Detect which cell encompasses the target text, then output its (X, Y) center coordinate. 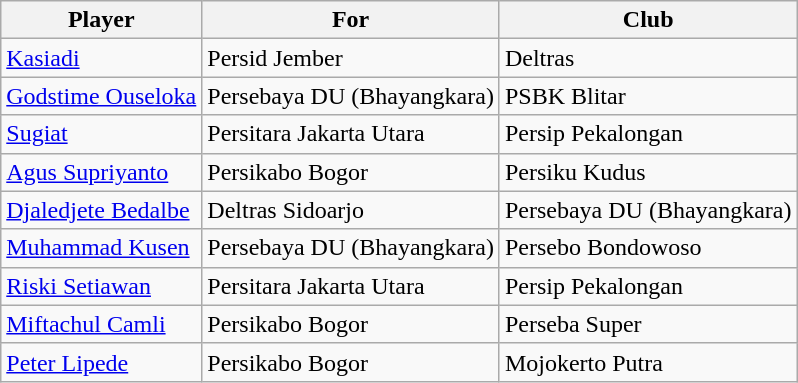
Persiku Kudus (648, 172)
Player (102, 20)
Kasiadi (102, 58)
PSBK Blitar (648, 96)
Peter Lipede (102, 362)
Sugiat (102, 134)
Miftachul Camli (102, 324)
Muhammad Kusen (102, 248)
Godstime Ouseloka (102, 96)
Djaledjete Bedalbe (102, 210)
Club (648, 20)
Mojokerto Putra (648, 362)
Perseba Super (648, 324)
Persebo Bondowoso (648, 248)
Deltras Sidoarjo (351, 210)
Persid Jember (351, 58)
Riski Setiawan (102, 286)
For (351, 20)
Deltras (648, 58)
Agus Supriyanto (102, 172)
